Capture the cell that displays the provided text and extract its (x, y) central coordinate. 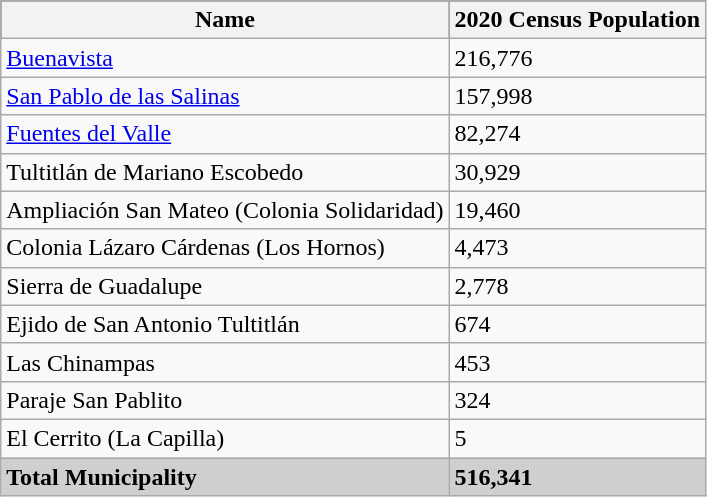
82,274 (577, 134)
Sierra de Guadalupe (225, 286)
Las Chinampas (225, 362)
Paraje San Pablito (225, 400)
San Pablo de las Salinas (225, 96)
El Cerrito (La Capilla) (225, 438)
30,929 (577, 172)
Name (225, 20)
19,460 (577, 210)
Ejido de San Antonio Tultitlán (225, 324)
Colonia Lázaro Cárdenas (Los Hornos) (225, 248)
Tultitlán de Mariano Escobedo (225, 172)
Fuentes del Valle (225, 134)
157,998 (577, 96)
2020 Census Population (577, 20)
674 (577, 324)
5 (577, 438)
Buenavista (225, 58)
4,473 (577, 248)
516,341 (577, 477)
324 (577, 400)
453 (577, 362)
216,776 (577, 58)
Total Municipality (225, 477)
Ampliación San Mateo (Colonia Solidaridad) (225, 210)
2,778 (577, 286)
